Capture the cell that displays the provided text and extract its (X, Y) central coordinate. 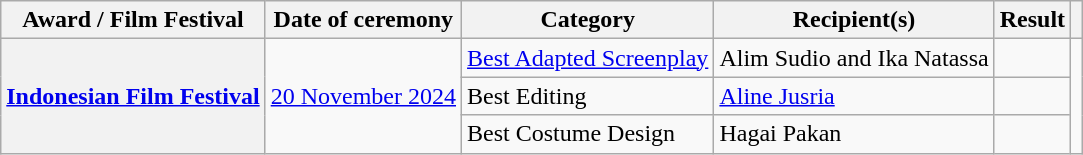
Best Editing (588, 96)
Recipient(s) (854, 20)
Best Costume Design (588, 134)
Date of ceremony (363, 20)
Indonesian Film Festival (133, 96)
Aline Jusria (854, 96)
Result (1032, 20)
Best Adapted Screenplay (588, 58)
20 November 2024 (363, 96)
Category (588, 20)
Alim Sudio and Ika Natassa (854, 58)
Hagai Pakan (854, 134)
Award / Film Festival (133, 20)
